Return [x, y] of the center of cell containing provided text 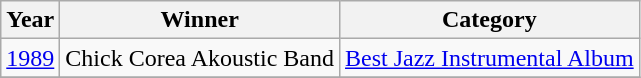
Winner [200, 20]
Best Jazz Instrumental Album [490, 58]
Year [30, 20]
Category [490, 20]
Chick Corea Akoustic Band [200, 58]
1989 [30, 58]
